Find where the given text appears and provide that cell's center as (x, y) coordinate. 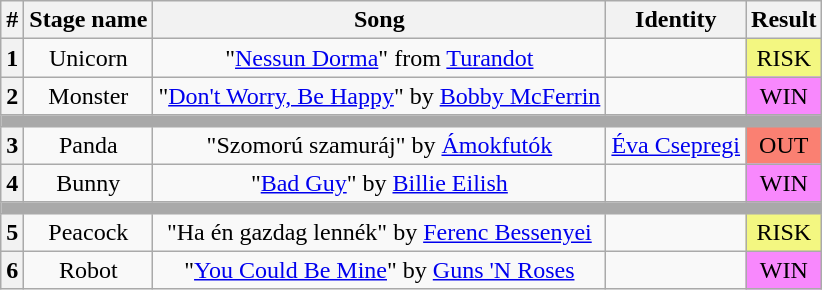
5 (12, 232)
4 (12, 183)
"Ha én gazdag lennék" by Ferenc Bessenyei (380, 232)
Stage name (88, 20)
Song (380, 20)
Panda (88, 145)
Bunny (88, 183)
Éva Csepregi (676, 145)
"Don't Worry, Be Happy" by Bobby McFerrin (380, 96)
OUT (784, 145)
6 (12, 270)
"Nessun Dorma" from Turandot (380, 58)
1 (12, 58)
2 (12, 96)
Identity (676, 20)
3 (12, 145)
# (12, 20)
"Szomorú szamuráj" by Ámokfutók (380, 145)
"You Could Be Mine" by Guns 'N Roses (380, 270)
Result (784, 20)
Robot (88, 270)
Peacock (88, 232)
"Bad Guy" by Billie Eilish (380, 183)
Monster (88, 96)
Unicorn (88, 58)
